Capture the cell that displays the provided text and extract its [X, Y] central coordinate. 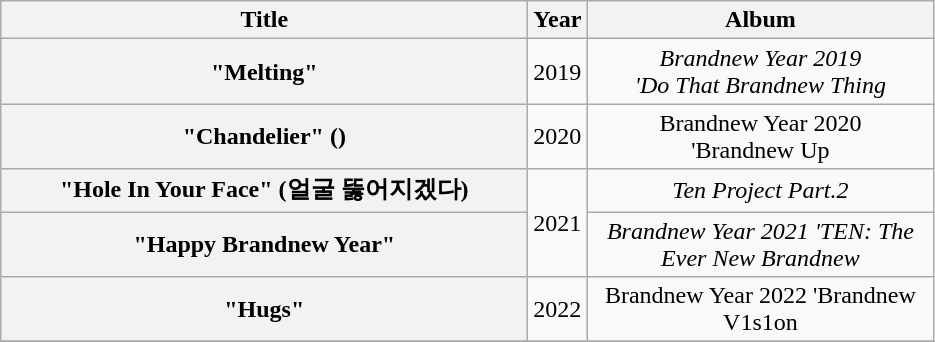
Year [558, 20]
Title [264, 20]
"Hole In Your Face" (얼굴 뚫어지겠다) [264, 190]
Ten Project Part.2 [760, 190]
2019 [558, 72]
"Hugs" [264, 310]
Brandnew Year 2020 'Brandnew Up [760, 136]
2022 [558, 310]
2021 [558, 223]
"Melting" [264, 72]
2020 [558, 136]
Brandnew Year 2022 'Brandnew V1s1on [760, 310]
"Happy Brandnew Year" [264, 244]
Album [760, 20]
Brandnew Year 2021 'TEN: The Ever New Brandnew [760, 244]
"Chandelier" () [264, 136]
Brandnew Year 2019 'Do That Brandnew Thing [760, 72]
